Provide the (x, y) coordinate of the cell's center where the given text is located.  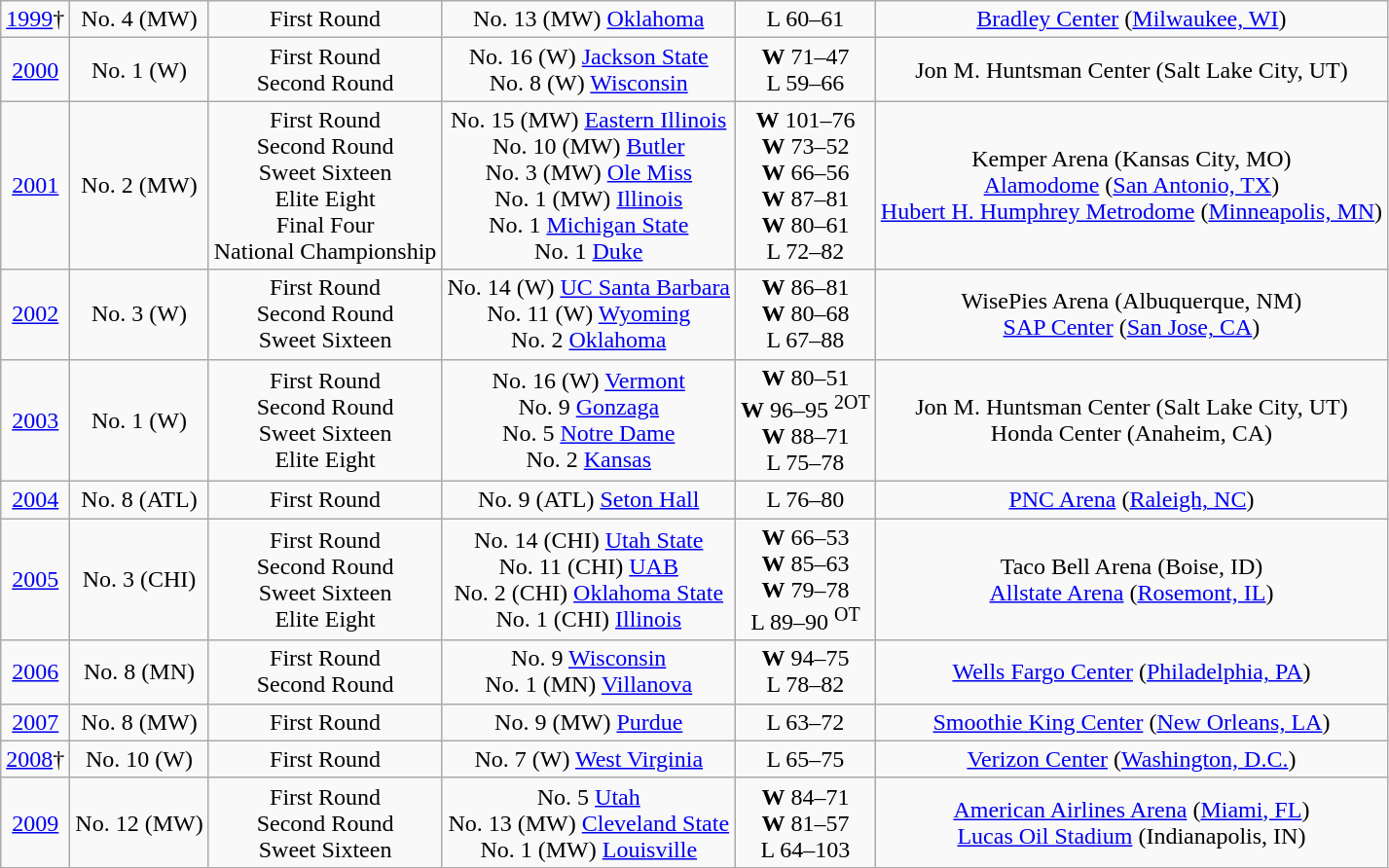
No. 16 (W) VermontNo. 9 GonzagaNo. 5 Notre DameNo. 2 Kansas (589, 420)
No. 14 (CHI) Utah StateNo. 11 (CHI) UABNo. 2 (CHI) Oklahoma StateNo. 1 (CHI) Illinois (589, 580)
Jon M. Huntsman Center (Salt Lake City, UT) Honda Center (Anaheim, CA) (1131, 420)
2004 (35, 500)
No. 8 (MW) (139, 722)
No. 7 (W) West Virginia (589, 759)
First RoundSecond Round (325, 70)
L 60–61 (806, 19)
No. 2 (MW) (139, 185)
No. 8 (MN) (139, 671)
2008† (35, 759)
2006 (35, 671)
No. 5 UtahNo. 13 (MW) Cleveland StateNo. 1 (MW) Louisville (589, 822)
No. 9 (ATL) Seton Hall (589, 500)
2005 (35, 580)
First Round Second Round (325, 671)
Taco Bell Arena (Boise, ID) Allstate Arena (Rosemont, IL) (1131, 580)
2007 (35, 722)
No. 9 Wisconsin No. 1 (MN) Villanova (589, 671)
No. 4 (MW) (139, 19)
No. 3 (CHI) (139, 580)
W 86–81W 80–68L 67–88 (806, 314)
W 66–53W 85–63W 79–78L 89–90 OT (806, 580)
W 94–75 L 78–82 (806, 671)
PNC Arena (Raleigh, NC) (1131, 500)
W 71–47L 59–66 (806, 70)
1999† (35, 19)
No. 9 (MW) Purdue (589, 722)
No. 14 (W) UC Santa BarbaraNo. 11 (W) WyomingNo. 2 Oklahoma (589, 314)
W 80–51W 96–95 2OT W 88–71L 75–78 (806, 420)
2001 (35, 185)
No. 8 (ATL) (139, 500)
No. 15 (MW) Eastern Illinois No. 10 (MW) ButlerNo. 3 (MW) Ole Miss No. 1 (MW) Illinois No. 1 Michigan State No. 1 Duke (589, 185)
American Airlines Arena (Miami, FL) Lucas Oil Stadium (Indianapolis, IN) (1131, 822)
No. 16 (W) Jackson StateNo. 8 (W) Wisconsin (589, 70)
No. 13 (MW) Oklahoma (589, 19)
No. 12 (MW) (139, 822)
L 63–72 (806, 722)
Bradley Center (Milwaukee, WI) (1131, 19)
No. 3 (W) (139, 314)
No. 10 (W) (139, 759)
L 65–75 (806, 759)
Jon M. Huntsman Center (Salt Lake City, UT) (1131, 70)
Wells Fargo Center (Philadelphia, PA) (1131, 671)
L 76–80 (806, 500)
2000 (35, 70)
Kemper Arena (Kansas City, MO) Alamodome (San Antonio, TX) Hubert H. Humphrey Metrodome (Minneapolis, MN) (1131, 185)
W 84–71W 81–57L 64–103 (806, 822)
Smoothie King Center (New Orleans, LA) (1131, 722)
W 101–76W 73–52 W 66–56W 87–81 W 80–61 L 72–82 (806, 185)
WisePies Arena (Albuquerque, NM) SAP Center (San Jose, CA) (1131, 314)
2009 (35, 822)
Verizon Center (Washington, D.C.) (1131, 759)
First RoundSecond RoundSweet SixteenElite EightFinal FourNational Championship (325, 185)
2002 (35, 314)
2003 (35, 420)
